Scan for the cell matching the given text and deliver its [x, y] coordinate at center. 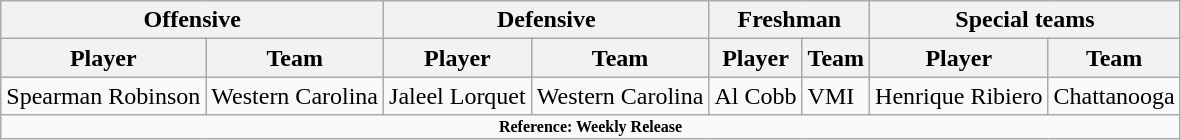
Henrique Ribiero [959, 96]
Al Cobb [756, 96]
Special teams [1026, 20]
Defensive [546, 20]
VMI [836, 96]
Offensive [192, 20]
Chattanooga [1114, 96]
Spearman Robinson [104, 96]
Reference: Weekly Release [591, 127]
Freshman [790, 20]
Jaleel Lorquet [458, 96]
